Detect which cell encompasses the target text, then output its (X, Y) center coordinate. 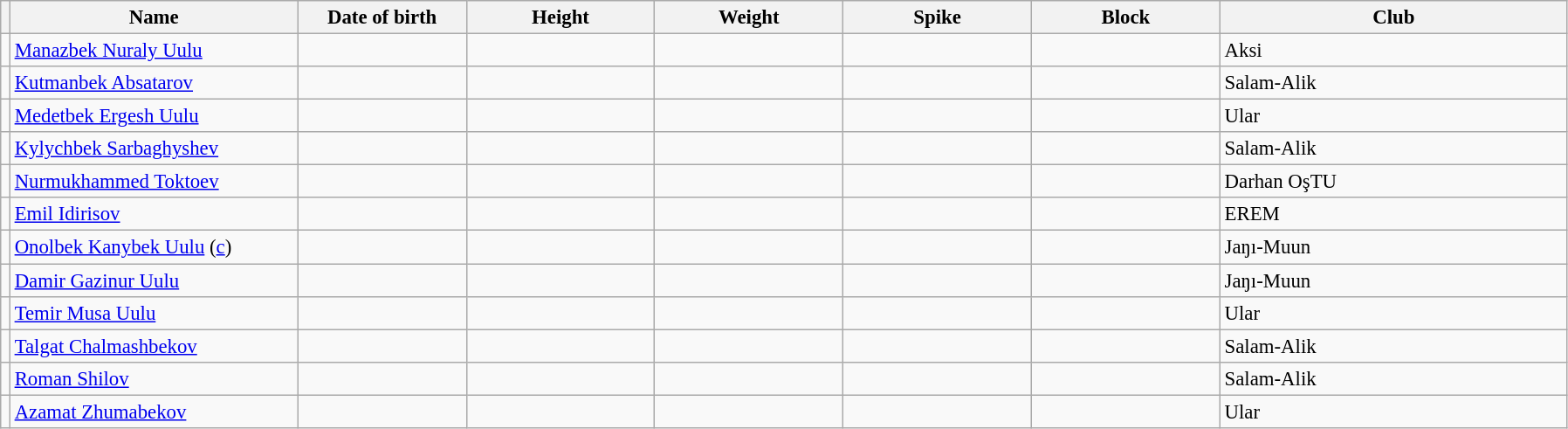
Name (154, 17)
Medetbek Ergesh Uulu (154, 116)
Damir Gazinur Uulu (154, 280)
Darhan OşTU (1393, 182)
Aksi (1393, 51)
Manazbek Nuraly Uulu (154, 51)
Weight (749, 17)
Kutmanbek Absatarov (154, 83)
Onolbek Kanybek Uulu (c) (154, 247)
Spike (938, 17)
Kylychbek Sarbaghyshev (154, 149)
Temir Musa Uulu (154, 313)
Block (1125, 17)
Talgat Chalmashbekov (154, 346)
Azamat Zhumabekov (154, 412)
Nurmukhammed Toktoev (154, 182)
EREM (1393, 214)
Date of birth (382, 17)
Emil Idirisov (154, 214)
Roman Shilov (154, 378)
Club (1393, 17)
Height (560, 17)
